Return [X, Y] of the center of cell containing provided text 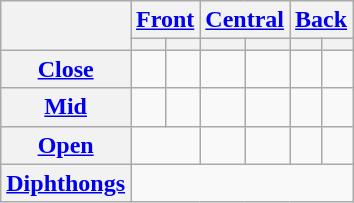
Back [322, 20]
Front [166, 20]
Mid [66, 107]
Close [66, 69]
Central [245, 20]
Diphthongs [66, 183]
Open [66, 145]
